Scan for the cell matching the given text and deliver its (x, y) coordinate at center. 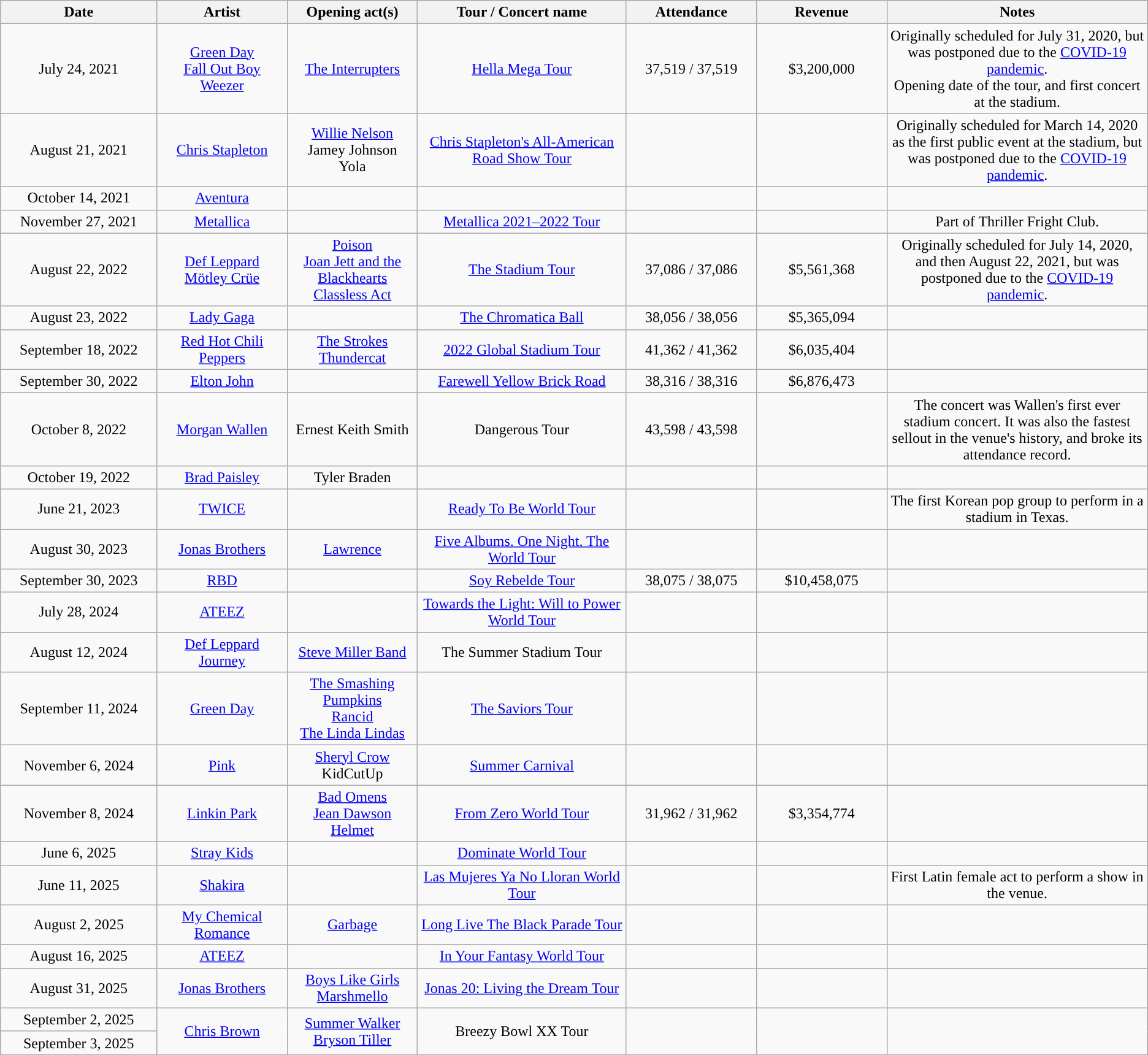
2022 Global Stadium Tour (522, 350)
The StrokesThundercat (352, 350)
The Interrupters (352, 69)
Linkin Park (222, 813)
Long Live The Black Parade Tour (522, 925)
August 23, 2022 (78, 318)
Red Hot Chili Peppers (222, 350)
September 30, 2023 (78, 581)
The Smashing PumpkinsRancidThe Linda Lindas (352, 709)
July 24, 2021 (78, 69)
$5,365,094 (822, 318)
Dangerous Tour (522, 429)
$10,458,075 (822, 581)
Five Albums. One Night. The World Tour (522, 548)
Hella Mega Tour (522, 69)
Ernest Keith Smith (352, 429)
$3,200,000 (822, 69)
Originally scheduled for July 31, 2020, but was postponed due to the COVID-19 pandemic.Opening date of the tour, and first concert at the stadium. (1017, 69)
Tour / Concert name (522, 12)
Part of Thriller Fright Club. (1017, 221)
37,519 / 37,519 (692, 69)
Summer WalkerBryson Tiller (352, 1031)
Def LeppardJourney (222, 653)
My Chemical Romance (222, 925)
RBD (222, 581)
Boys Like GirlsMarshmello (352, 988)
Tyler Braden (352, 477)
31,962 / 31,962 (692, 813)
June 11, 2025 (78, 884)
Metallica (222, 221)
Towards the Light: Will to Power World Tour (522, 612)
41,362 / 41,362 (692, 350)
Chris Stapleton (222, 150)
Bad OmensJean DawsonHelmet (352, 813)
Notes (1017, 12)
In Your Fantasy World Tour (522, 956)
August 16, 2025 (78, 956)
38,056 / 38,056 (692, 318)
The Summer Stadium Tour (522, 653)
Green Day (222, 709)
First Latin female act to perform a show in the venue. (1017, 884)
Pink (222, 765)
September 3, 2025 (78, 1043)
The Stadium Tour (522, 270)
43,598 / 43,598 (692, 429)
Willie Nelson Jamey Johnson Yola (352, 150)
37,086 / 37,086 (692, 270)
38,316 / 38,316 (692, 381)
November 8, 2024 (78, 813)
November 27, 2021 (78, 221)
October 19, 2022 (78, 477)
Lawrence (352, 548)
July 28, 2024 (78, 612)
October 14, 2021 (78, 198)
Elton John (222, 381)
The concert was Wallen's first ever stadium concert. It was also the fastest sellout in the venue's history, and broke its attendance record. (1017, 429)
Ready To Be World Tour (522, 509)
August 31, 2025 (78, 988)
Def LeppardMötley Crüe (222, 270)
Artist (222, 12)
Attendance (692, 12)
Brad Paisley (222, 477)
Green DayFall Out BoyWeezer (222, 69)
Breezy Bowl XX Tour (522, 1031)
The Chromatica Ball (522, 318)
September 30, 2022 (78, 381)
Las Mujeres Ya No Lloran World Tour (522, 884)
Morgan Wallen (222, 429)
Revenue (822, 12)
The Saviors Tour (522, 709)
Sheryl CrowKidCutUp (352, 765)
Date (78, 12)
August 22, 2022 (78, 270)
Dominate World Tour (522, 853)
August 30, 2023 (78, 548)
From Zero World Tour (522, 813)
Originally scheduled for March 14, 2020 as the first public event at the stadium, but was postponed due to the COVID-19 pandemic. (1017, 150)
TWICE (222, 509)
Metallica 2021–2022 Tour (522, 221)
September 2, 2025 (78, 1019)
June 6, 2025 (78, 853)
Chris Brown (222, 1031)
August 21, 2021 (78, 150)
$5,561,368 (822, 270)
September 18, 2022 (78, 350)
November 6, 2024 (78, 765)
Originally scheduled for July 14, 2020, and then August 22, 2021, but was postponed due to the COVID-19 pandemic. (1017, 270)
September 11, 2024 (78, 709)
Aventura (222, 198)
Steve Miller Band (352, 653)
$6,876,473 (822, 381)
Garbage (352, 925)
Stray Kids (222, 853)
Jonas 20: Living the Dream Tour (522, 988)
Summer Carnival (522, 765)
$3,354,774 (822, 813)
October 8, 2022 (78, 429)
Farewell Yellow Brick Road (522, 381)
Opening act(s) (352, 12)
$6,035,404 (822, 350)
August 12, 2024 (78, 653)
The first Korean pop group to perform in a stadium in Texas. (1017, 509)
August 2, 2025 (78, 925)
June 21, 2023 (78, 509)
Lady Gaga (222, 318)
38,075 / 38,075 (692, 581)
Soy Rebelde Tour (522, 581)
Shakira (222, 884)
Chris Stapleton's All-American Road Show Tour (522, 150)
PoisonJoan Jett and the BlackheartsClassless Act (352, 270)
